Return the (X, Y) coordinate for the center point of the cell that contains the specified text.  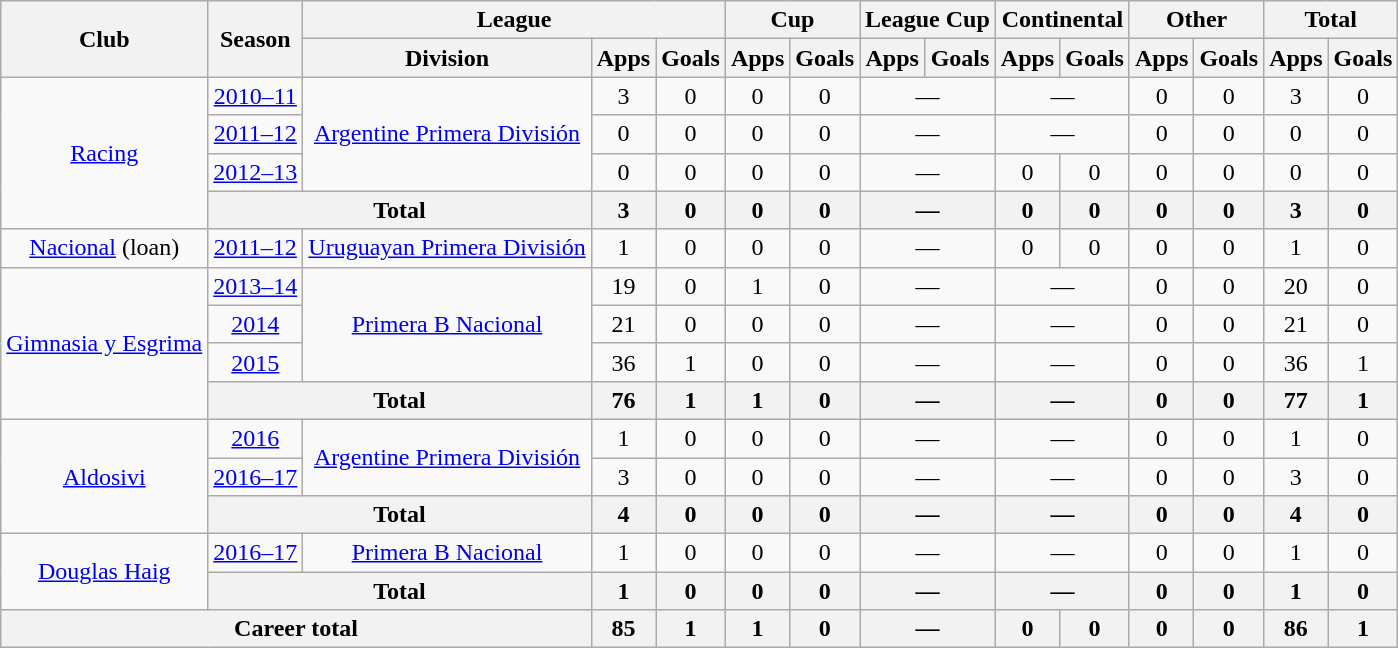
77 (1296, 400)
86 (1296, 629)
2014 (256, 324)
Aldosivi (104, 476)
Career total (296, 629)
Season (256, 39)
19 (623, 286)
Douglas Haig (104, 572)
Racing (104, 153)
Club (104, 39)
2016 (256, 438)
Gimnasia y Esgrima (104, 343)
Division (447, 58)
League Cup (928, 20)
2013–14 (256, 286)
Cup (792, 20)
85 (623, 629)
Uruguayan Primera División (447, 248)
2015 (256, 362)
2012–13 (256, 172)
Nacional (loan) (104, 248)
Other (1196, 20)
20 (1296, 286)
League (514, 20)
Continental (1062, 20)
2010–11 (256, 96)
76 (623, 400)
